Return the (x, y) coordinate for the center point of the cell that contains the specified text.  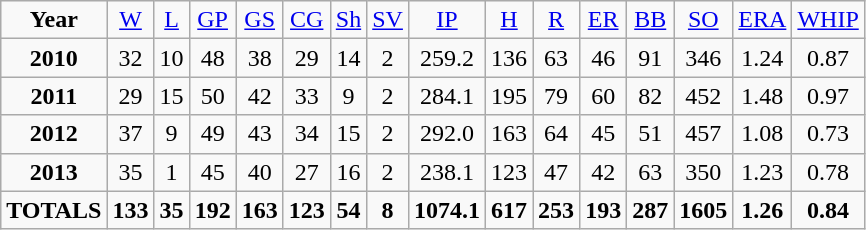
2013 (54, 172)
Sh (348, 20)
2010 (54, 58)
16 (348, 172)
292.0 (446, 134)
1 (172, 172)
CG (306, 20)
ERA (762, 20)
BB (650, 20)
1074.1 (446, 210)
350 (704, 172)
0.87 (828, 58)
2011 (54, 96)
617 (510, 210)
238.1 (446, 172)
8 (388, 210)
51 (650, 134)
346 (704, 58)
Year (54, 20)
287 (650, 210)
33 (306, 96)
192 (212, 210)
91 (650, 58)
ER (604, 20)
SV (388, 20)
37 (130, 134)
50 (212, 96)
L (172, 20)
54 (348, 210)
14 (348, 58)
TOTALS (54, 210)
WHIP (828, 20)
47 (556, 172)
259.2 (446, 58)
1.08 (762, 134)
2012 (54, 134)
H (510, 20)
284.1 (446, 96)
0.73 (828, 134)
38 (260, 58)
SO (704, 20)
43 (260, 134)
195 (510, 96)
457 (704, 134)
1.48 (762, 96)
0.84 (828, 210)
48 (212, 58)
253 (556, 210)
46 (604, 58)
60 (604, 96)
0.97 (828, 96)
1.24 (762, 58)
1.26 (762, 210)
193 (604, 210)
133 (130, 210)
R (556, 20)
49 (212, 134)
32 (130, 58)
0.78 (828, 172)
40 (260, 172)
136 (510, 58)
W (130, 20)
79 (556, 96)
1.23 (762, 172)
IP (446, 20)
82 (650, 96)
452 (704, 96)
34 (306, 134)
64 (556, 134)
GP (212, 20)
27 (306, 172)
1605 (704, 210)
10 (172, 58)
GS (260, 20)
